Find where the given text appears and provide that cell's center as [X, Y] coordinate. 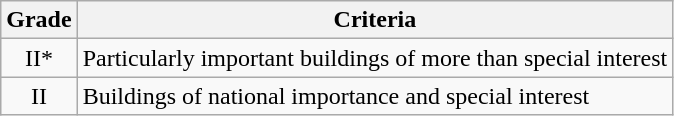
Buildings of national importance and special interest [375, 96]
Grade [39, 20]
Criteria [375, 20]
Particularly important buildings of more than special interest [375, 58]
II [39, 96]
II* [39, 58]
